Return [x, y] of the center of cell containing provided text 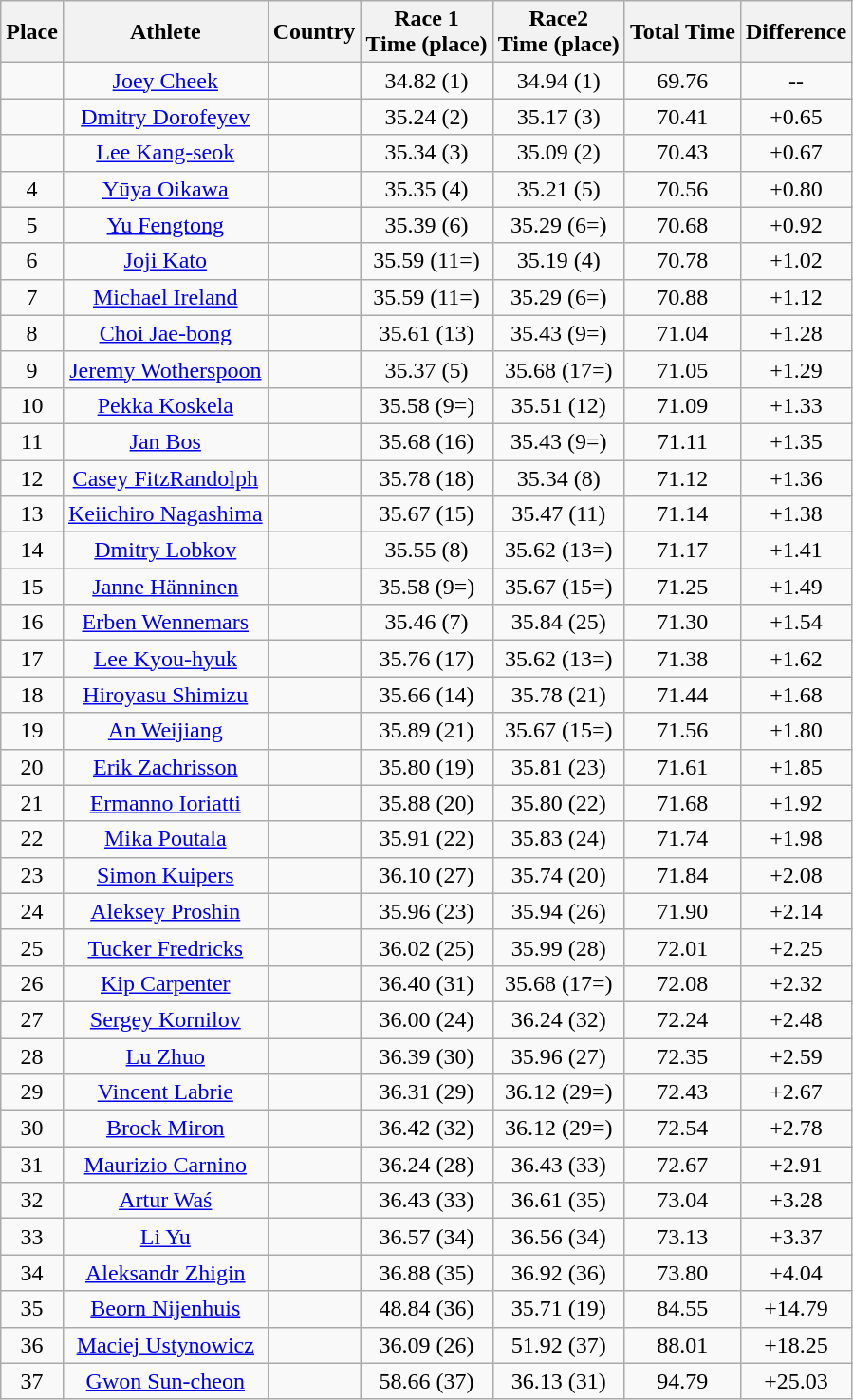
35.71 (19) [558, 1309]
31 [32, 1165]
35.84 (25) [558, 623]
72.67 [682, 1165]
35.51 (12) [558, 405]
Artur Waś [165, 1201]
+2.59 [795, 1056]
+2.78 [795, 1129]
+2.25 [795, 947]
29 [32, 1092]
36.24 (32) [558, 1019]
Joey Cheek [165, 81]
35.19 (4) [558, 261]
Yūya Oikawa [165, 189]
36.56 (34) [558, 1237]
Ermanno Ioriatti [165, 803]
Janne Hänninen [165, 587]
35.76 (17) [427, 659]
26 [32, 983]
Beorn Nijenhuis [165, 1309]
+4.04 [795, 1273]
+1.29 [795, 369]
+1.92 [795, 803]
35.74 (20) [558, 875]
+1.36 [795, 477]
35.24 (2) [427, 117]
36.39 (30) [427, 1056]
Hiroyasu Shimizu [165, 695]
Gwon Sun-cheon [165, 1381]
16 [32, 623]
35.78 (18) [427, 477]
27 [32, 1019]
19 [32, 731]
35.37 (5) [427, 369]
35.88 (20) [427, 803]
72.43 [682, 1092]
70.56 [682, 189]
35.68 (16) [427, 441]
71.38 [682, 659]
Maurizio Carnino [165, 1165]
24 [32, 911]
+0.80 [795, 189]
36.31 (29) [427, 1092]
+18.25 [795, 1345]
72.08 [682, 983]
Athlete [165, 32]
Race 1Time (place) [427, 32]
21 [32, 803]
Country [314, 32]
71.56 [682, 731]
23 [32, 875]
36.00 (24) [427, 1019]
An Weijiang [165, 731]
35.67 (15) [427, 514]
69.76 [682, 81]
71.68 [682, 803]
71.12 [682, 477]
+0.92 [795, 225]
+3.37 [795, 1237]
70.68 [682, 225]
71.30 [682, 623]
71.61 [682, 767]
58.66 (37) [427, 1381]
Kip Carpenter [165, 983]
Brock Miron [165, 1129]
35.94 (26) [558, 911]
36.42 (32) [427, 1129]
36.13 (31) [558, 1381]
73.80 [682, 1273]
+1.12 [795, 297]
+1.49 [795, 587]
+1.28 [795, 333]
71.90 [682, 911]
+0.65 [795, 117]
+1.85 [795, 767]
Pekka Koskela [165, 405]
Erben Wennemars [165, 623]
35.91 (22) [427, 839]
+1.38 [795, 514]
+14.79 [795, 1309]
36.24 (28) [427, 1165]
18 [32, 695]
35.78 (21) [558, 695]
35.66 (14) [427, 695]
10 [32, 405]
70.88 [682, 297]
13 [32, 514]
Lee Kyou-hyuk [165, 659]
Tucker Fredricks [165, 947]
+2.14 [795, 911]
71.74 [682, 839]
Casey FitzRandolph [165, 477]
+2.67 [795, 1092]
30 [32, 1129]
+1.80 [795, 731]
+1.98 [795, 839]
12 [32, 477]
34 [32, 1273]
35 [32, 1309]
Joji Kato [165, 261]
+2.48 [795, 1019]
35.99 (28) [558, 947]
Jan Bos [165, 441]
+1.41 [795, 551]
72.24 [682, 1019]
36.88 (35) [427, 1273]
Lee Kang-seok [165, 153]
73.04 [682, 1201]
48.84 (36) [427, 1309]
Total Time [682, 32]
Dmitry Dorofeyev [165, 117]
5 [32, 225]
-- [795, 81]
72.54 [682, 1129]
51.92 (37) [558, 1345]
94.79 [682, 1381]
71.14 [682, 514]
8 [32, 333]
Jeremy Wotherspoon [165, 369]
Choi Jae-bong [165, 333]
35.47 (11) [558, 514]
34.82 (1) [427, 81]
35.34 (8) [558, 477]
71.05 [682, 369]
Vincent Labrie [165, 1092]
Yu Fengtong [165, 225]
+1.02 [795, 261]
35.09 (2) [558, 153]
36 [32, 1345]
Keiichiro Nagashima [165, 514]
Difference [795, 32]
35.83 (24) [558, 839]
+0.67 [795, 153]
84.55 [682, 1309]
70.43 [682, 153]
17 [32, 659]
+2.91 [795, 1165]
Li Yu [165, 1237]
Aleksandr Zhigin [165, 1273]
35.96 (23) [427, 911]
Mika Poutala [165, 839]
22 [32, 839]
35.35 (4) [427, 189]
35.39 (6) [427, 225]
70.78 [682, 261]
+2.32 [795, 983]
14 [32, 551]
35.80 (22) [558, 803]
36.92 (36) [558, 1273]
Sergey Kornilov [165, 1019]
+1.62 [795, 659]
35.21 (5) [558, 189]
28 [32, 1056]
72.35 [682, 1056]
71.11 [682, 441]
+1.68 [795, 695]
Michael Ireland [165, 297]
71.25 [682, 587]
Aleksey Proshin [165, 911]
15 [32, 587]
35.96 (27) [558, 1056]
+1.33 [795, 405]
36.09 (26) [427, 1345]
72.01 [682, 947]
35.89 (21) [427, 731]
33 [32, 1237]
35.81 (23) [558, 767]
70.41 [682, 117]
35.17 (3) [558, 117]
36.02 (25) [427, 947]
34.94 (1) [558, 81]
6 [32, 261]
36.57 (34) [427, 1237]
88.01 [682, 1345]
7 [32, 297]
73.13 [682, 1237]
4 [32, 189]
Lu Zhuo [165, 1056]
36.10 (27) [427, 875]
9 [32, 369]
20 [32, 767]
35.55 (8) [427, 551]
71.09 [682, 405]
Place [32, 32]
71.44 [682, 695]
36.61 (35) [558, 1201]
+1.54 [795, 623]
+25.03 [795, 1381]
36.40 (31) [427, 983]
35.61 (13) [427, 333]
35.46 (7) [427, 623]
Simon Kuipers [165, 875]
Erik Zachrisson [165, 767]
25 [32, 947]
Dmitry Lobkov [165, 551]
35.34 (3) [427, 153]
37 [32, 1381]
71.04 [682, 333]
+2.08 [795, 875]
+1.35 [795, 441]
+3.28 [795, 1201]
Maciej Ustynowicz [165, 1345]
35.80 (19) [427, 767]
11 [32, 441]
71.84 [682, 875]
Race2 Time (place) [558, 32]
71.17 [682, 551]
32 [32, 1201]
